Scan for the cell matching the given text and deliver its [x, y] coordinate at center. 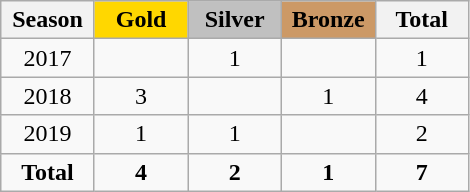
Silver [235, 20]
Bronze [328, 20]
2019 [48, 134]
Season [48, 20]
Gold [141, 20]
3 [141, 96]
2017 [48, 58]
7 [422, 172]
2018 [48, 96]
